Search for the cell housing the specified text and yield its [x, y] center coordinate. 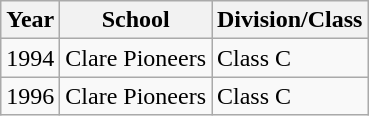
Division/Class [290, 20]
1994 [30, 58]
1996 [30, 96]
School [136, 20]
Year [30, 20]
